Locate the cell with the specified text and output its [X, Y] center coordinate. 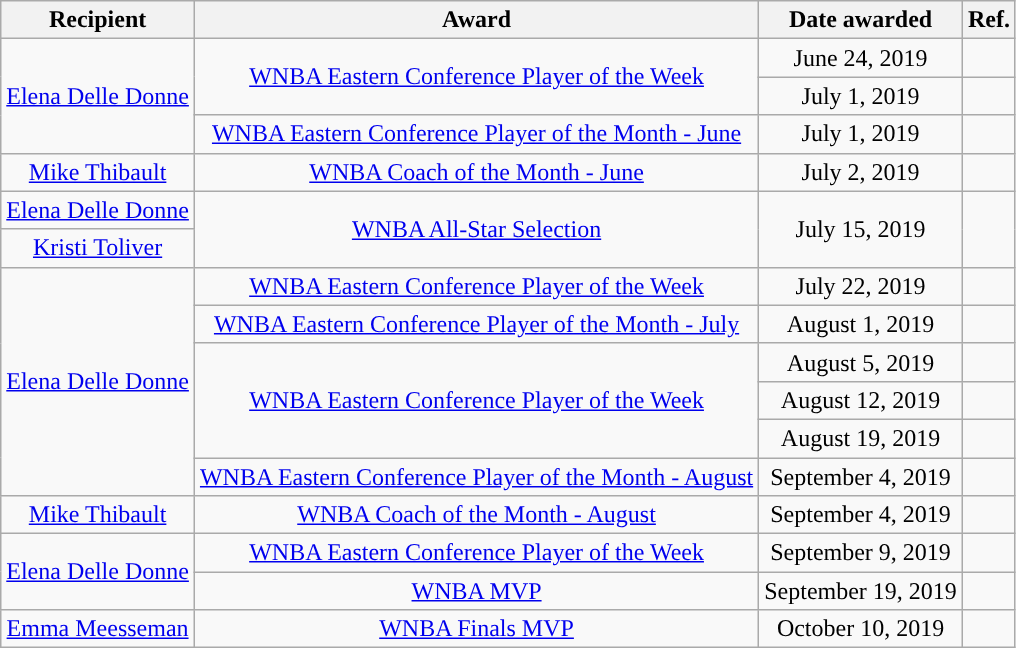
WNBA MVP [476, 591]
WNBA Eastern Conference Player of the Month - June [476, 134]
WNBA All-Star Selection [476, 229]
Recipient [98, 20]
August 5, 2019 [861, 362]
WNBA Eastern Conference Player of the Month - July [476, 324]
September 9, 2019 [861, 553]
Ref. [988, 20]
August 12, 2019 [861, 400]
Award [476, 20]
July 2, 2019 [861, 172]
July 22, 2019 [861, 286]
August 19, 2019 [861, 438]
October 10, 2019 [861, 629]
WNBA Eastern Conference Player of the Month - August [476, 477]
July 15, 2019 [861, 229]
Emma Meesseman [98, 629]
September 19, 2019 [861, 591]
WNBA Coach of the Month - August [476, 515]
WNBA Finals MVP [476, 629]
August 1, 2019 [861, 324]
Kristi Toliver [98, 248]
Date awarded [861, 20]
WNBA Coach of the Month - June [476, 172]
June 24, 2019 [861, 58]
